Scan for the cell matching the given text and deliver its [x, y] coordinate at center. 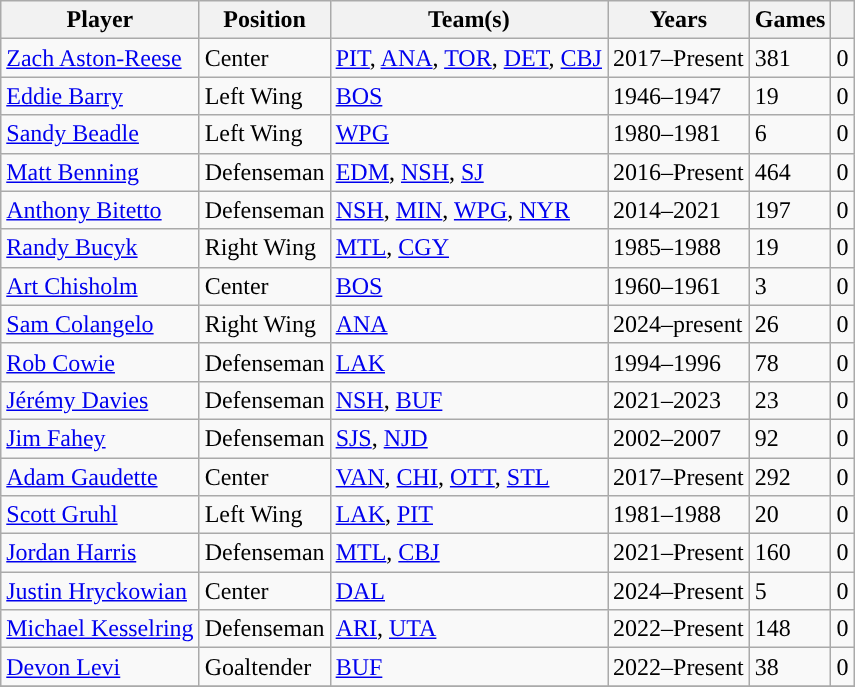
Games [790, 20]
Player [100, 20]
26 [790, 324]
5 [790, 591]
2002–2007 [679, 438]
MTL, CBJ [468, 553]
Scott Gruhl [100, 515]
MTL, CGY [468, 248]
Jim Fahey [100, 438]
160 [790, 553]
197 [790, 210]
2021–2023 [679, 400]
20 [790, 515]
2024–Present [679, 591]
Devon Levi [100, 667]
Zach Aston-Reese [100, 58]
NSH, BUF [468, 400]
1946–1947 [679, 96]
78 [790, 362]
Eddie Barry [100, 96]
SJS, NJD [468, 438]
1985–1988 [679, 248]
2016–Present [679, 172]
1960–1961 [679, 286]
2024–present [679, 324]
1994–1996 [679, 362]
ANA [468, 324]
381 [790, 58]
Michael Kesselring [100, 629]
1980–1981 [679, 134]
1981–1988 [679, 515]
Justin Hryckowian [100, 591]
DAL [468, 591]
LAK [468, 362]
Years [679, 20]
BUF [468, 667]
2014–2021 [679, 210]
6 [790, 134]
Goaltender [264, 667]
148 [790, 629]
92 [790, 438]
3 [790, 286]
Jérémy Davies [100, 400]
Matt Benning [100, 172]
EDM, NSH, SJ [468, 172]
Art Chisholm [100, 286]
2021–Present [679, 553]
Jordan Harris [100, 553]
Rob Cowie [100, 362]
292 [790, 477]
23 [790, 400]
Adam Gaudette [100, 477]
LAK, PIT [468, 515]
Position [264, 20]
NSH, MIN, WPG, NYR [468, 210]
WPG [468, 134]
VAN, CHI, OTT, STL [468, 477]
ARI, UTA [468, 629]
Team(s) [468, 20]
464 [790, 172]
PIT, ANA, TOR, DET, CBJ [468, 58]
Randy Bucyk [100, 248]
Sam Colangelo [100, 324]
38 [790, 667]
Anthony Bitetto [100, 210]
Sandy Beadle [100, 134]
